Locate the cell with the specified text and output its [x, y] center coordinate. 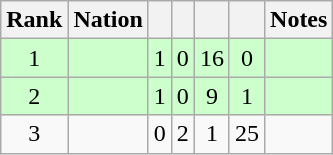
Rank [34, 20]
Nation [108, 20]
9 [212, 96]
16 [212, 58]
25 [246, 134]
Notes [299, 20]
3 [34, 134]
